Detect which cell encompasses the target text, then output its [X, Y] center coordinate. 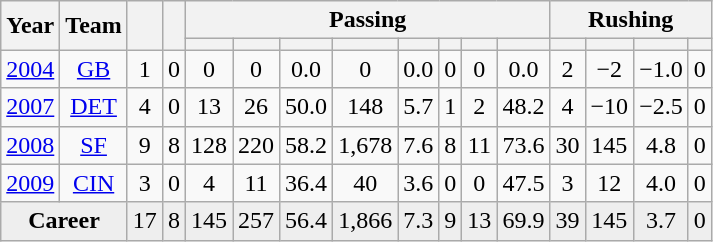
2008 [30, 145]
5.7 [418, 107]
48.2 [524, 107]
3.6 [418, 183]
26 [256, 107]
148 [366, 107]
12 [610, 183]
GB [94, 69]
257 [256, 221]
30 [568, 145]
Team [94, 26]
1,866 [366, 221]
Passing [367, 20]
Rushing [630, 20]
220 [256, 145]
2004 [30, 69]
4.0 [662, 183]
3.7 [662, 221]
Career [64, 221]
56.4 [306, 221]
DET [94, 107]
4.8 [662, 145]
128 [208, 145]
73.6 [524, 145]
39 [568, 221]
47.5 [524, 183]
CIN [94, 183]
−10 [610, 107]
36.4 [306, 183]
69.9 [524, 221]
2007 [30, 107]
Year [30, 26]
58.2 [306, 145]
2009 [30, 183]
−2 [610, 69]
7.3 [418, 221]
17 [144, 221]
−1.0 [662, 69]
SF [94, 145]
−2.5 [662, 107]
50.0 [306, 107]
1,678 [366, 145]
7.6 [418, 145]
40 [366, 183]
